For the text-containing cell, return its midpoint in [x, y] coordinate format. 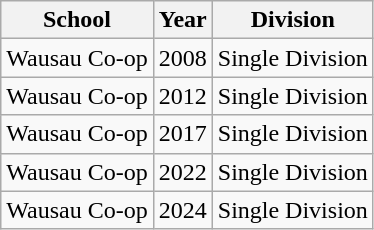
Year [182, 20]
2017 [182, 134]
2022 [182, 172]
2012 [182, 96]
2008 [182, 58]
2024 [182, 210]
School [77, 20]
Division [292, 20]
